Search for the cell housing the specified text and yield its [X, Y] center coordinate. 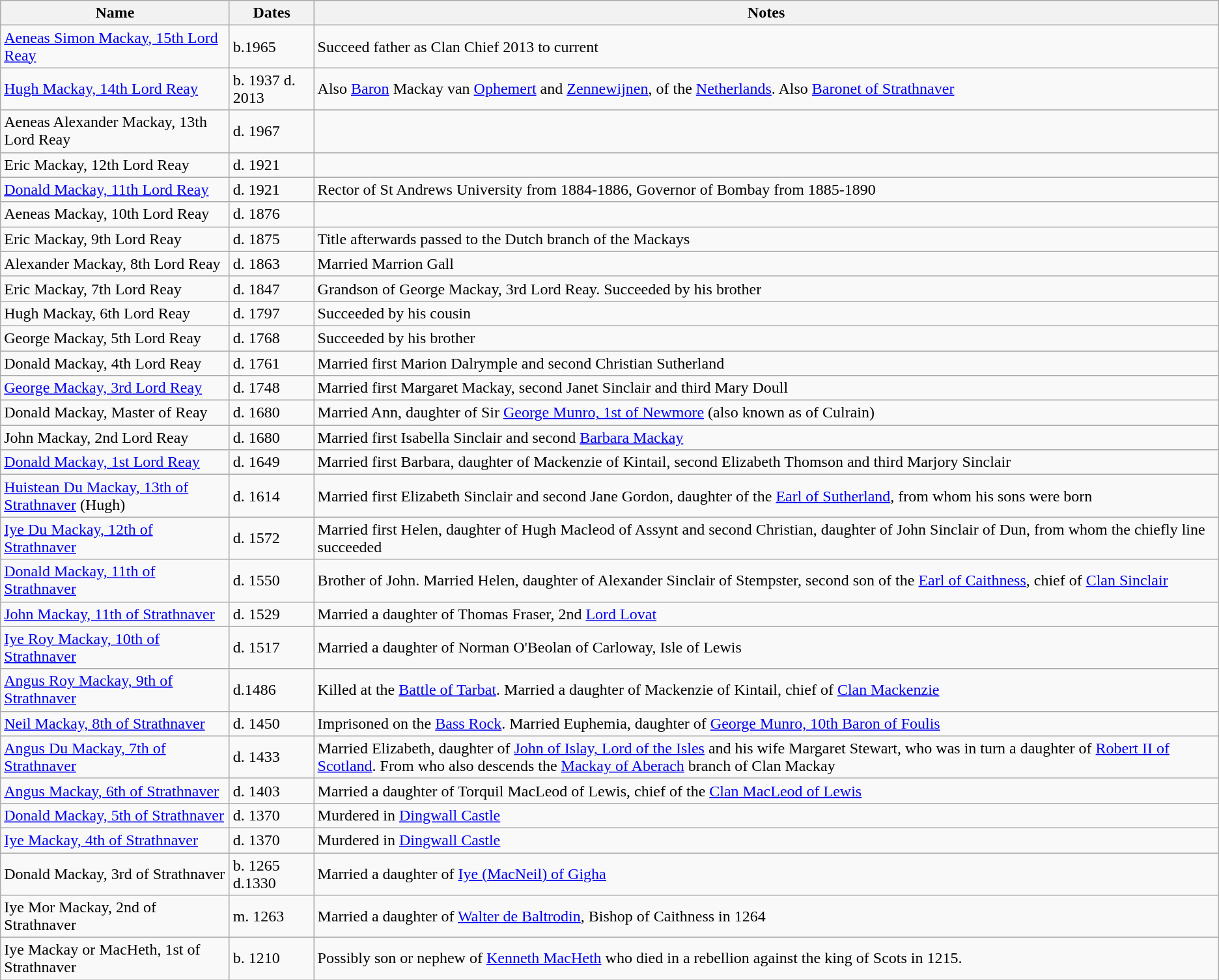
d. 1748 [272, 388]
b. 1265 d.1330 [272, 874]
d. 1768 [272, 338]
Married first Helen, daughter of Hugh Macleod of Assynt and second Christian, daughter of John Sinclair of Dun, from whom the chiefly line succeeded [766, 538]
Iye Mor Mackay, 2nd of Strathnaver [115, 917]
d. 1433 [272, 757]
Married first Marion Dalrymple and second Christian Sutherland [766, 363]
Donald Mackay, 3rd of Strathnaver [115, 874]
d.1486 [272, 690]
Iye Mackay or MacHeth, 1st of Strathnaver [115, 959]
Married first Barbara, daughter of Mackenzie of Kintail, second Elizabeth Thomson and third Marjory Sinclair [766, 462]
Iye Roy Mackay, 10th of Strathnaver [115, 647]
d. 1614 [272, 496]
Aeneas Mackay, 10th Lord Reay [115, 214]
d. 1847 [272, 288]
Hugh Mackay, 14th Lord Reay [115, 89]
d. 1529 [272, 614]
Iye Du Mackay, 12th of Strathnaver [115, 538]
d. 1875 [272, 239]
Name [115, 13]
Title afterwards passed to the Dutch branch of the Mackays [766, 239]
Married a daughter of Walter de Baltrodin, Bishop of Caithness in 1264 [766, 917]
Married a daughter of Thomas Fraser, 2nd Lord Lovat [766, 614]
d. 1649 [272, 462]
b.1965 [272, 47]
Eric Mackay, 7th Lord Reay [115, 288]
Married first Elizabeth Sinclair and second Jane Gordon, daughter of the Earl of Sutherland, from whom his sons were born [766, 496]
Eric Mackay, 9th Lord Reay [115, 239]
Killed at the Battle of Tarbat. Married a daughter of Mackenzie of Kintail, chief of Clan Mackenzie [766, 690]
Iye Mackay, 4th of Strathnaver [115, 840]
Donald Mackay, 1st Lord Reay [115, 462]
d. 1450 [272, 723]
Married first Isabella Sinclair and second Barbara Mackay [766, 438]
Donald Mackay, Master of Reay [115, 413]
Eric Mackay, 12th Lord Reay [115, 165]
Succeeded by his cousin [766, 313]
Married a daughter of Iye (MacNeil) of Gigha [766, 874]
Also Baron Mackay van Ophemert and Zennewijnen, of the Netherlands. Also Baronet of Strathnaver [766, 89]
Dates [272, 13]
Hugh Mackay, 6th Lord Reay [115, 313]
d. 1403 [272, 791]
Married first Margaret Mackay, second Janet Sinclair and third Mary Doull [766, 388]
d. 1572 [272, 538]
Donald Mackay, 11th of Strathnaver [115, 581]
John Mackay, 2nd Lord Reay [115, 438]
d. 1761 [272, 363]
Huistean Du Mackay, 13th of Strathnaver (Hugh) [115, 496]
Angus Mackay, 6th of Strathnaver [115, 791]
d. 1550 [272, 581]
Married a daughter of Norman O'Beolan of Carloway, Isle of Lewis [766, 647]
Brother of John. Married Helen, daughter of Alexander Sinclair of Stempster, second son of the Earl of Caithness, chief of Clan Sinclair [766, 581]
Donald Mackay, 11th Lord Reay [115, 189]
Succeed father as Clan Chief 2013 to current [766, 47]
d. 1517 [272, 647]
John Mackay, 11th of Strathnaver [115, 614]
m. 1263 [272, 917]
Notes [766, 13]
George Mackay, 5th Lord Reay [115, 338]
Neil Mackay, 8th of Strathnaver [115, 723]
Alexander Mackay, 8th Lord Reay [115, 264]
George Mackay, 3rd Lord Reay [115, 388]
Married a daughter of Torquil MacLeod of Lewis, chief of the Clan MacLeod of Lewis [766, 791]
Donald Mackay, 4th Lord Reay [115, 363]
Aeneas Alexander Mackay, 13th Lord Reay [115, 132]
Grandson of George Mackay, 3rd Lord Reay. Succeeded by his brother [766, 288]
Angus Roy Mackay, 9th of Strathnaver [115, 690]
d. 1863 [272, 264]
Married Marrion Gall [766, 264]
Possibly son or nephew of Kenneth MacHeth who died in a rebellion against the king of Scots in 1215. [766, 959]
Rector of St Andrews University from 1884-1886, Governor of Bombay from 1885-1890 [766, 189]
b. 1210 [272, 959]
d. 1967 [272, 132]
Angus Du Mackay, 7th of Strathnaver [115, 757]
Aeneas Simon Mackay, 15th Lord Reay [115, 47]
Donald Mackay, 5th of Strathnaver [115, 815]
Married Ann, daughter of Sir George Munro, 1st of Newmore (also known as of Culrain) [766, 413]
d. 1797 [272, 313]
d. 1876 [272, 214]
Imprisoned on the Bass Rock. Married Euphemia, daughter of George Munro, 10th Baron of Foulis [766, 723]
Succeeded by his brother [766, 338]
b. 1937 d. 2013 [272, 89]
